Scan for the cell matching the given text and deliver its (X, Y) coordinate at center. 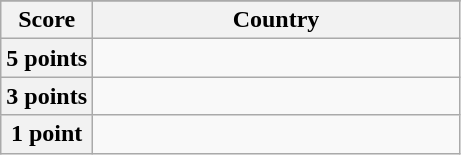
1 point (47, 134)
Score (47, 20)
5 points (47, 58)
3 points (47, 96)
Country (276, 20)
